Provide the (X, Y) coordinate of the cell's center where the given text is located.  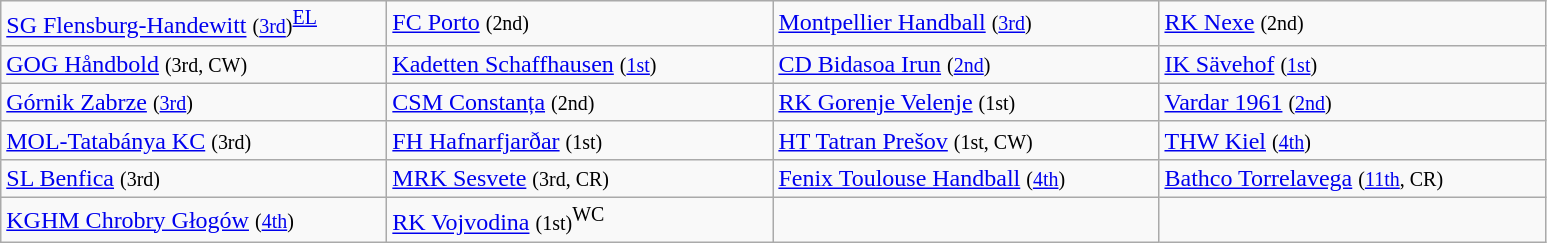
HT Tatran Prešov (1st, CW) (966, 140)
Kadetten Schaffhausen (1st) (580, 64)
MRK Sesvete (3rd, CR) (580, 178)
RK Vojvodina (1st)WC (580, 220)
GOG Håndbold (3rd, CW) (194, 64)
SL Benfica (3rd) (194, 178)
Fenix Toulouse Handball (4th) (966, 178)
KGHM Chrobry Głogów (4th) (194, 220)
CD Bidasoa Irun (2nd) (966, 64)
Montpellier Handball (3rd) (966, 24)
Górnik Zabrze (3rd) (194, 102)
CSM Constanța (2nd) (580, 102)
Vardar 1961 (2nd) (1352, 102)
SG Flensburg-Handewitt (3rd)EL (194, 24)
RK Nexe (2nd) (1352, 24)
FH Hafnarfjarðar (1st) (580, 140)
RK Gorenje Velenje (1st) (966, 102)
MOL-Tatabánya KC (3rd) (194, 140)
THW Kiel (4th) (1352, 140)
FC Porto (2nd) (580, 24)
IK Sävehof (1st) (1352, 64)
Bathco Torrelavega (11th, CR) (1352, 178)
